Capture the cell that displays the provided text and extract its (x, y) central coordinate. 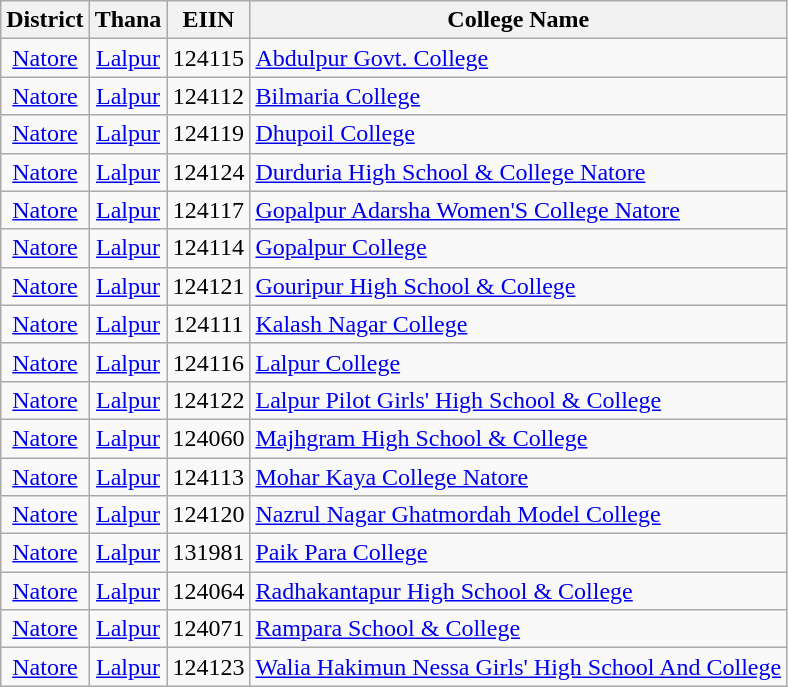
EIIN (208, 20)
124060 (208, 438)
124121 (208, 286)
124122 (208, 400)
Nazrul Nagar Ghatmordah Model College (518, 515)
124064 (208, 591)
124111 (208, 324)
Gopalpur College (518, 248)
Bilmaria College (518, 96)
Walia Hakimun Nessa Girls' High School And College (518, 667)
College Name (518, 20)
Majhgram High School & College (518, 438)
Dhupoil College (518, 134)
124114 (208, 248)
Lalpur College (518, 362)
Gouripur High School & College (518, 286)
124124 (208, 172)
District (45, 20)
131981 (208, 553)
124117 (208, 210)
Thana (128, 20)
Mohar Kaya College Natore (518, 477)
Gopalpur Adarsha Women'S College Natore (518, 210)
124116 (208, 362)
124119 (208, 134)
124071 (208, 629)
Paik Para College (518, 553)
124112 (208, 96)
124113 (208, 477)
Abdulpur Govt. College (518, 58)
124115 (208, 58)
Kalash Nagar College (518, 324)
Rampara School & College (518, 629)
Radhakantapur High School & College (518, 591)
124123 (208, 667)
Lalpur Pilot Girls' High School & College (518, 400)
Durduria High School & College Natore (518, 172)
124120 (208, 515)
